From the cell containing the given text, extract its center point as [X, Y] coordinate. 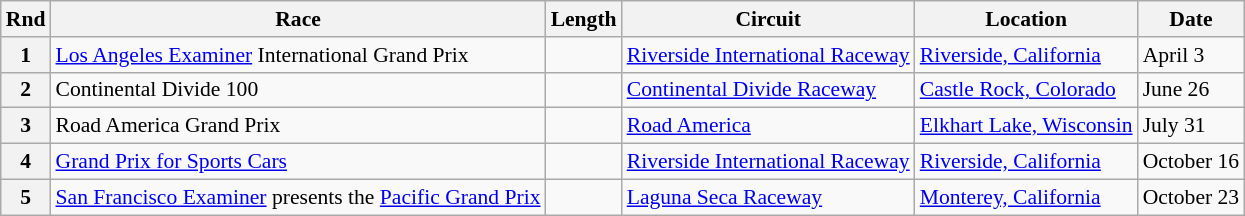
October 16 [1192, 162]
October 23 [1192, 197]
Laguna Seca Raceway [768, 197]
5 [26, 197]
June 26 [1192, 90]
Monterey, California [1026, 197]
Race [298, 19]
Continental Divide 100 [298, 90]
3 [26, 126]
Length [584, 19]
Continental Divide Raceway [768, 90]
2 [26, 90]
Date [1192, 19]
Road America [768, 126]
Rnd [26, 19]
Location [1026, 19]
Castle Rock, Colorado [1026, 90]
Road America Grand Prix [298, 126]
Circuit [768, 19]
4 [26, 162]
Los Angeles Examiner International Grand Prix [298, 55]
Elkhart Lake, Wisconsin [1026, 126]
San Francisco Examiner presents the Pacific Grand Prix [298, 197]
1 [26, 55]
Grand Prix for Sports Cars [298, 162]
July 31 [1192, 126]
April 3 [1192, 55]
